Search for the cell housing the specified text and yield its (X, Y) center coordinate. 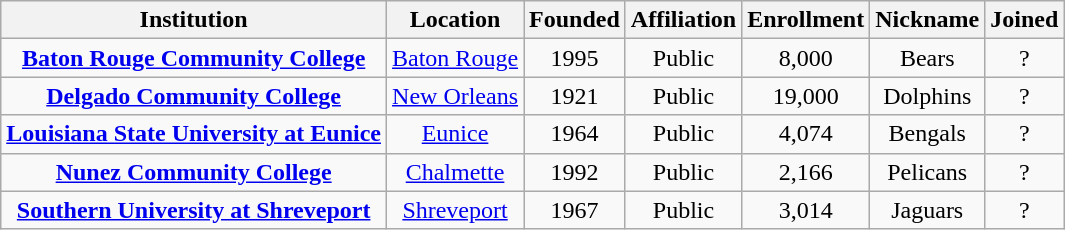
4,074 (806, 134)
Location (456, 20)
8,000 (806, 58)
1995 (575, 58)
Jaguars (928, 210)
Institution (194, 20)
2,166 (806, 172)
Eunice (456, 134)
Chalmette (456, 172)
1992 (575, 172)
Nunez Community College (194, 172)
Pelicans (928, 172)
1967 (575, 210)
19,000 (806, 96)
Joined (1024, 20)
Bears (928, 58)
Shreveport (456, 210)
Nickname (928, 20)
1921 (575, 96)
Delgado Community College (194, 96)
Southern University at Shreveport (194, 210)
Dolphins (928, 96)
Founded (575, 20)
Baton Rouge Community College (194, 58)
Louisiana State University at Eunice (194, 134)
3,014 (806, 210)
Enrollment (806, 20)
1964 (575, 134)
Bengals (928, 134)
New Orleans (456, 96)
Affiliation (683, 20)
Baton Rouge (456, 58)
